From the cell containing the given text, extract its center point as [x, y] coordinate. 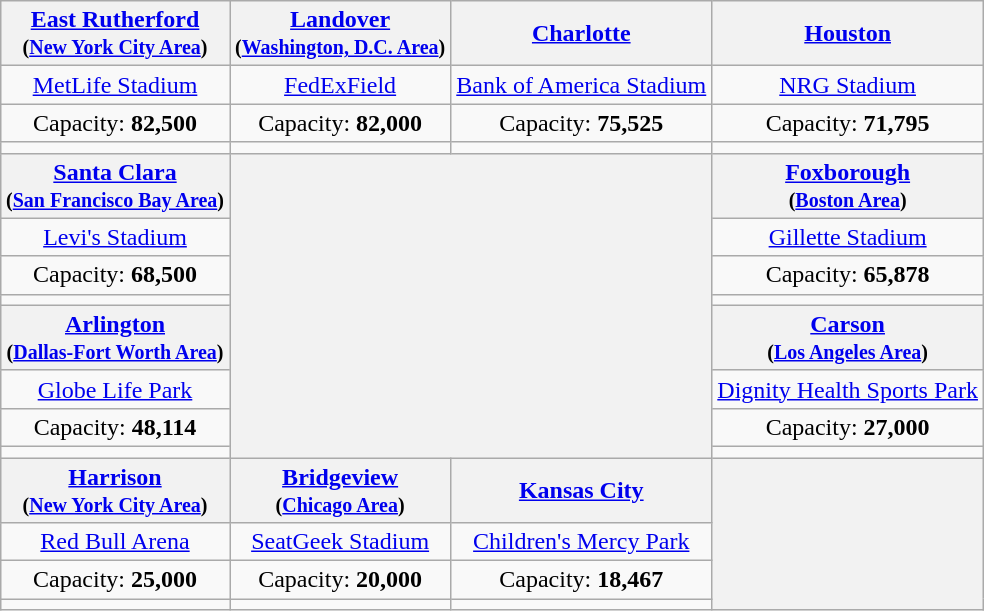
Capacity: 18,467 [582, 580]
Globe Life Park [116, 389]
Bank of America Stadium [582, 85]
Capacity: 71,795 [848, 123]
Charlotte [582, 34]
Harrison(New York City Area) [116, 490]
Capacity: 20,000 [340, 580]
Capacity: 75,525 [582, 123]
Gillette Stadium [848, 237]
Kansas City [582, 490]
Capacity: 48,114 [116, 427]
Arlington(Dallas-Fort Worth Area) [116, 338]
Children's Mercy Park [582, 542]
East Rutherford(New York City Area) [116, 34]
Dignity Health Sports Park [848, 389]
Capacity: 65,878 [848, 275]
Capacity: 82,500 [116, 123]
Red Bull Arena [116, 542]
Santa Clara(San Francisco Bay Area) [116, 186]
Capacity: 68,500 [116, 275]
NRG Stadium [848, 85]
Capacity: 27,000 [848, 427]
Capacity: 25,000 [116, 580]
Levi's Stadium [116, 237]
Landover(Washington, D.C. Area) [340, 34]
MetLife Stadium [116, 85]
FedExField [340, 85]
Bridgeview(Chicago Area) [340, 490]
Capacity: 82,000 [340, 123]
Carson(Los Angeles Area) [848, 338]
Houston [848, 34]
Foxborough(Boston Area) [848, 186]
SeatGeek Stadium [340, 542]
